Determine the [X, Y] coordinate at the center of the cell enclosing the given text.  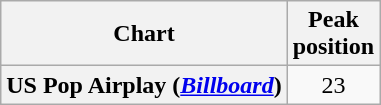
Chart [144, 34]
US Pop Airplay (Billboard) [144, 85]
Peakposition [333, 34]
23 [333, 85]
